Pinpoint the cell where the given text exists, returning its [X, Y] midpoint coordinate. 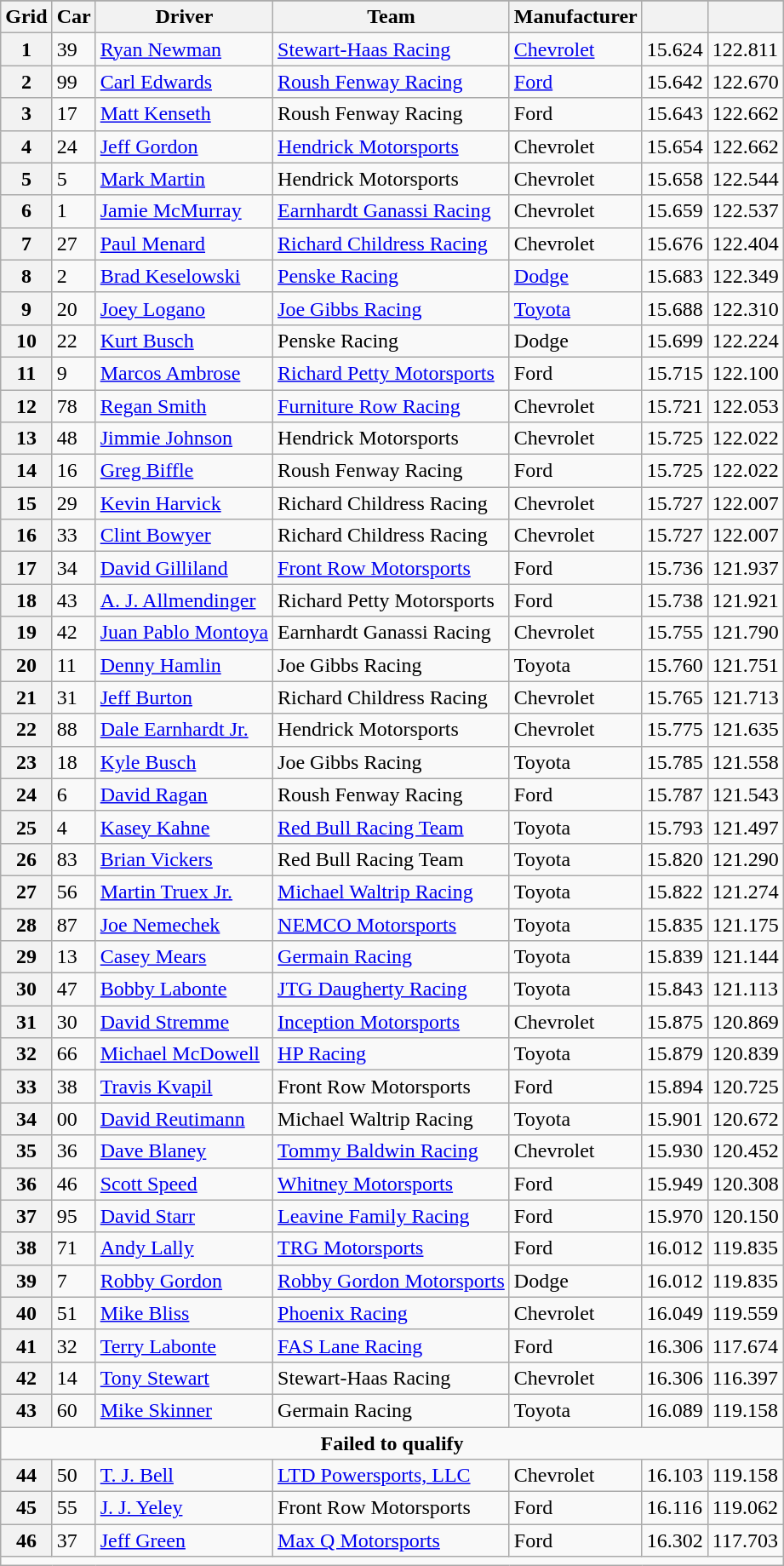
120.869 [746, 1022]
15.839 [674, 957]
Inception Motorsports [392, 1022]
121.497 [746, 827]
15 [26, 503]
41 [26, 1345]
Kurt Busch [184, 341]
15.760 [674, 665]
David Reutimann [184, 1119]
Mike Skinner [184, 1410]
15.683 [674, 276]
David Gilliland [184, 568]
JTG Daugherty Racing [392, 990]
Dale Earnhardt Jr. [184, 730]
Robby Gordon [184, 1281]
60 [73, 1410]
122.537 [746, 211]
8 [26, 276]
15.793 [674, 827]
15.822 [674, 892]
120.725 [746, 1087]
15.715 [674, 373]
15.894 [674, 1087]
21 [26, 697]
Car [73, 17]
121.543 [746, 794]
Michael McDowell [184, 1054]
87 [73, 924]
55 [73, 1508]
56 [73, 892]
HP Racing [392, 1054]
David Starr [184, 1216]
122.404 [746, 244]
15.738 [674, 600]
15.930 [674, 1151]
45 [26, 1508]
Jeff Gordon [184, 146]
121.113 [746, 990]
T. J. Bell [184, 1476]
Clint Bowyer [184, 536]
16.049 [674, 1313]
83 [73, 859]
119.559 [746, 1313]
16.103 [674, 1476]
Marcos Ambrose [184, 373]
Terry Labonte [184, 1345]
121.144 [746, 957]
15.765 [674, 697]
Ryan Newman [184, 49]
122.544 [746, 179]
121.558 [746, 762]
47 [73, 990]
10 [26, 341]
66 [73, 1054]
117.674 [746, 1345]
122.349 [746, 276]
Carl Edwards [184, 82]
Jamie McMurray [184, 211]
Jeff Burton [184, 697]
16.089 [674, 1410]
Kyle Busch [184, 762]
Casey Mears [184, 957]
15.820 [674, 859]
23 [26, 762]
122.100 [746, 373]
122.224 [746, 341]
15.676 [674, 244]
15.688 [674, 308]
Mike Bliss [184, 1313]
Scott Speed [184, 1184]
15.658 [674, 179]
121.790 [746, 633]
Greg Biffle [184, 471]
121.937 [746, 568]
117.703 [746, 1540]
35 [26, 1151]
15.843 [674, 990]
NEMCO Motorsports [392, 924]
122.310 [746, 308]
Robby Gordon Motorsports [392, 1281]
Kevin Harvick [184, 503]
28 [26, 924]
Juan Pablo Montoya [184, 633]
15.787 [674, 794]
Failed to qualify [392, 1443]
15.721 [674, 406]
116.397 [746, 1378]
Manufacturer [575, 17]
15.755 [674, 633]
121.921 [746, 600]
120.839 [746, 1054]
120.308 [746, 1184]
120.150 [746, 1216]
15.970 [674, 1216]
FAS Lane Racing [392, 1345]
Mark Martin [184, 179]
15.642 [674, 82]
121.713 [746, 697]
121.751 [746, 665]
12 [26, 406]
122.811 [746, 49]
15.835 [674, 924]
15.901 [674, 1119]
40 [26, 1313]
16.302 [674, 1540]
Tommy Baldwin Racing [392, 1151]
15.879 [674, 1054]
15.643 [674, 114]
88 [73, 730]
Travis Kvapil [184, 1087]
15.785 [674, 762]
David Stremme [184, 1022]
121.175 [746, 924]
Andy Lally [184, 1248]
26 [26, 859]
99 [73, 82]
15.624 [674, 49]
15.875 [674, 1022]
3 [26, 114]
122.670 [746, 82]
David Ragan [184, 794]
15.659 [674, 211]
Kasey Kahne [184, 827]
Regan Smith [184, 406]
122.053 [746, 406]
25 [26, 827]
Tony Stewart [184, 1378]
Furniture Row Racing [392, 406]
Brad Keselowski [184, 276]
Joe Nemechek [184, 924]
00 [73, 1119]
44 [26, 1476]
Matt Kenseth [184, 114]
119.062 [746, 1508]
Team [392, 17]
Paul Menard [184, 244]
Brian Vickers [184, 859]
16.116 [674, 1508]
Dave Blaney [184, 1151]
121.290 [746, 859]
LTD Powersports, LLC [392, 1476]
Grid [26, 17]
71 [73, 1248]
50 [73, 1476]
Driver [184, 17]
19 [26, 633]
121.635 [746, 730]
48 [73, 439]
Jimmie Johnson [184, 439]
51 [73, 1313]
TRG Motorsports [392, 1248]
Denny Hamlin [184, 665]
Bobby Labonte [184, 990]
J. J. Yeley [184, 1508]
15.775 [674, 730]
95 [73, 1216]
Leavine Family Racing [392, 1216]
Whitney Motorsports [392, 1184]
15.949 [674, 1184]
15.654 [674, 146]
Jeff Green [184, 1540]
120.452 [746, 1151]
Joey Logano [184, 308]
Phoenix Racing [392, 1313]
78 [73, 406]
121.274 [746, 892]
120.672 [746, 1119]
15.699 [674, 341]
A. J. Allmendinger [184, 600]
Martin Truex Jr. [184, 892]
Max Q Motorsports [392, 1540]
15.736 [674, 568]
